Capture the cell that displays the provided text and extract its (X, Y) central coordinate. 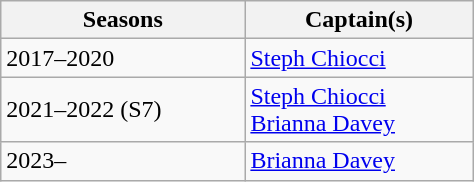
Steph Chiocci (359, 58)
Seasons (123, 20)
2017–2020 (123, 58)
Brianna Davey (359, 161)
Steph ChiocciBrianna Davey (359, 110)
Captain(s) (359, 20)
2023– (123, 161)
2021–2022 (S7) (123, 110)
